Determine the (x, y) coordinate at the center of the cell enclosing the given text.  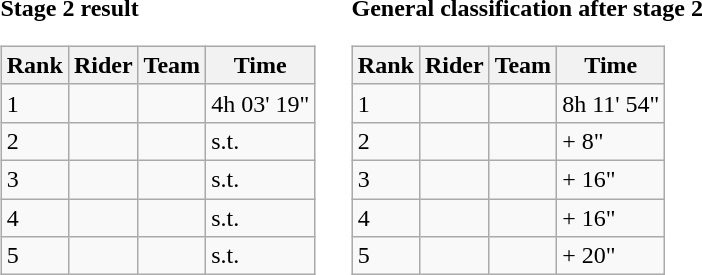
+ 8" (611, 141)
4h 03' 19" (260, 103)
8h 11' 54" (611, 103)
+ 20" (611, 256)
